Scan for the cell matching the given text and deliver its [X, Y] coordinate at center. 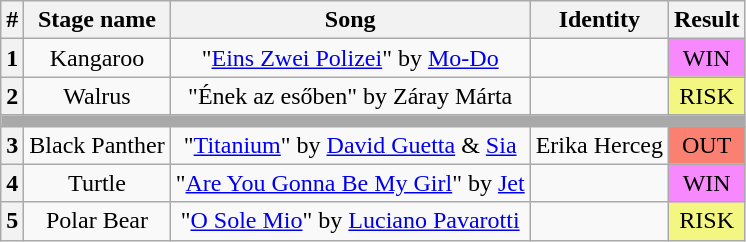
Song [350, 20]
2 [12, 96]
Identity [599, 20]
Result [707, 20]
4 [12, 183]
Black Panther [97, 145]
"Ének az esőben" by Záray Márta [350, 96]
# [12, 20]
Turtle [97, 183]
"Are You Gonna Be My Girl" by Jet [350, 183]
Walrus [97, 96]
"O Sole Mio" by Luciano Pavarotti [350, 221]
1 [12, 58]
Erika Herceg [599, 145]
Stage name [97, 20]
"Eins Zwei Polizei" by Mo-Do [350, 58]
3 [12, 145]
Polar Bear [97, 221]
"Titanium" by David Guetta & Sia [350, 145]
OUT [707, 145]
5 [12, 221]
Kangaroo [97, 58]
